Capture the cell that displays the provided text and extract its [x, y] central coordinate. 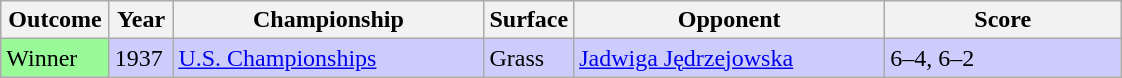
U.S. Championships [328, 58]
Year [141, 20]
Opponent [730, 20]
Grass [529, 58]
Championship [328, 20]
Score [1003, 20]
Winner [56, 58]
Jadwiga Jędrzejowska [730, 58]
1937 [141, 58]
6–4, 6–2 [1003, 58]
Surface [529, 20]
Outcome [56, 20]
